Locate the cell with the specified text and output its [x, y] center coordinate. 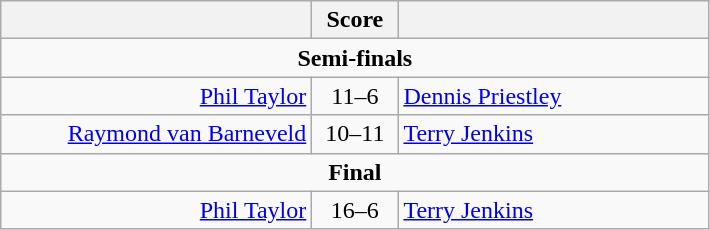
10–11 [355, 134]
Semi-finals [355, 58]
11–6 [355, 96]
16–6 [355, 210]
Dennis Priestley [554, 96]
Score [355, 20]
Raymond van Barneveld [156, 134]
Final [355, 172]
